Output the [x, y] coordinate of the center of the cell containing the given text.  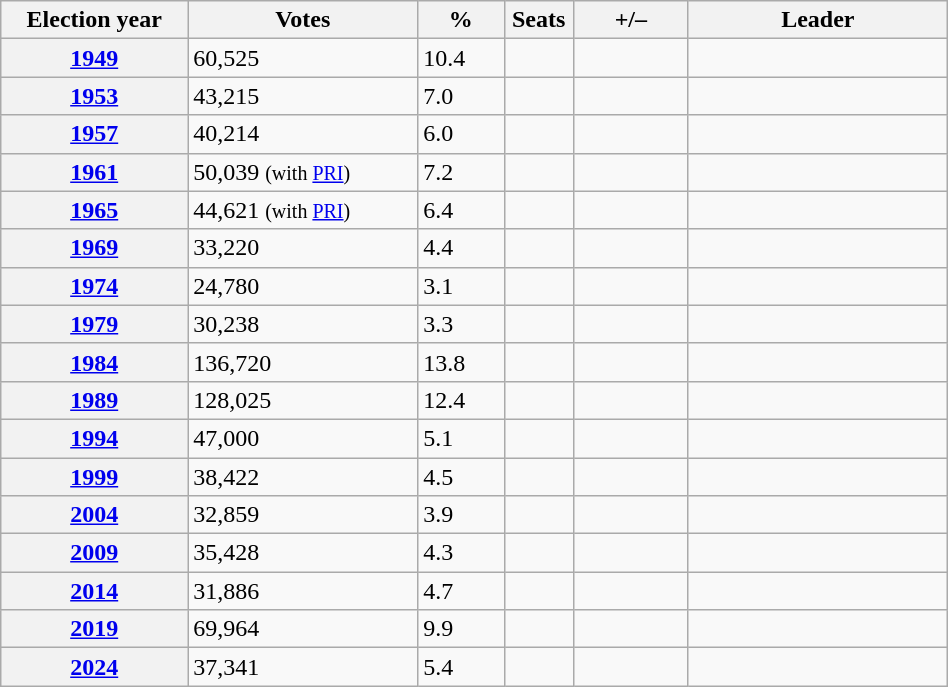
2019 [94, 629]
31,886 [303, 591]
7.0 [461, 96]
2014 [94, 591]
47,000 [303, 438]
4.7 [461, 591]
Election year [94, 20]
1984 [94, 362]
6.0 [461, 134]
7.2 [461, 172]
5.1 [461, 438]
40,214 [303, 134]
35,428 [303, 553]
32,859 [303, 515]
1969 [94, 248]
2024 [94, 667]
3.3 [461, 324]
24,780 [303, 286]
1961 [94, 172]
4.5 [461, 477]
1957 [94, 134]
4.4 [461, 248]
60,525 [303, 58]
% [461, 20]
44,621 (with PRI) [303, 210]
6.4 [461, 210]
5.4 [461, 667]
1953 [94, 96]
13.8 [461, 362]
9.9 [461, 629]
2004 [94, 515]
Votes [303, 20]
3.1 [461, 286]
Seats [538, 20]
50,039 (with PRI) [303, 172]
12.4 [461, 400]
2009 [94, 553]
38,422 [303, 477]
69,964 [303, 629]
3.9 [461, 515]
1974 [94, 286]
1949 [94, 58]
136,720 [303, 362]
4.3 [461, 553]
1979 [94, 324]
10.4 [461, 58]
1989 [94, 400]
1999 [94, 477]
33,220 [303, 248]
43,215 [303, 96]
+/– [630, 20]
30,238 [303, 324]
128,025 [303, 400]
1994 [94, 438]
Leader [818, 20]
1965 [94, 210]
37,341 [303, 667]
